Determine the (X, Y) coordinate at the center of the cell enclosing the given text.  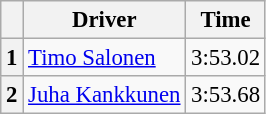
Time (226, 20)
3:53.02 (226, 58)
2 (12, 95)
1 (12, 58)
Driver (104, 20)
Timo Salonen (104, 58)
3:53.68 (226, 95)
Juha Kankkunen (104, 95)
